Return (x, y) of the center of cell containing provided text 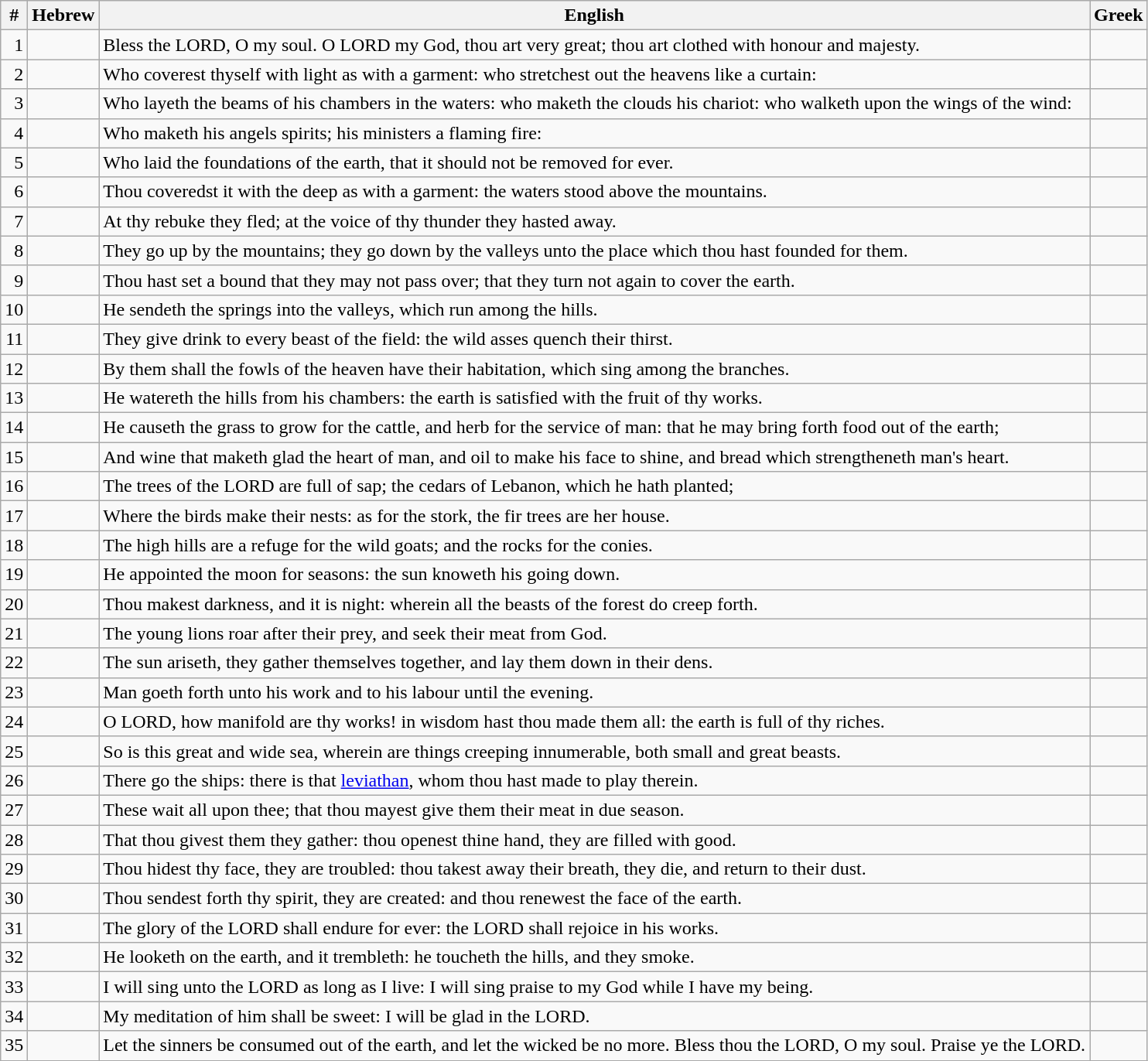
18 (14, 545)
26 (14, 780)
He appointed the moon for seasons: the sun knoweth his going down. (594, 575)
Who laid the foundations of the earth, that it should not be removed for ever. (594, 162)
34 (14, 1016)
English (594, 15)
13 (14, 398)
3 (14, 104)
17 (14, 516)
And wine that maketh glad the heart of man, and oil to make his face to shine, and bread which strengtheneth man's heart. (594, 457)
O LORD, how manifold are thy works! in wisdom hast thou made them all: the earth is full of thy riches. (594, 722)
8 (14, 251)
27 (14, 810)
At thy rebuke they fled; at the voice of thy thunder they hasted away. (594, 221)
10 (14, 309)
5 (14, 162)
He causeth the grass to grow for the cattle, and herb for the service of man: that he may bring forth food out of the earth; (594, 428)
23 (14, 692)
7 (14, 221)
He sendeth the springs into the valleys, which run among the hills. (594, 309)
Bless the LORD, O my soul. O LORD my God, thou art very great; thou art clothed with honour and majesty. (594, 45)
Where the birds make their nests: as for the stork, the fir trees are her house. (594, 516)
25 (14, 751)
29 (14, 869)
6 (14, 192)
32 (14, 957)
There go the ships: there is that leviathan, whom thou hast made to play therein. (594, 780)
20 (14, 604)
9 (14, 280)
I will sing unto the LORD as long as I live: I will sing praise to my God while I have my being. (594, 987)
15 (14, 457)
Thou hast set a bound that they may not pass over; that they turn not again to cover the earth. (594, 280)
They give drink to every beast of the field: the wild asses quench their thirst. (594, 339)
Thou sendest forth thy spirit, they are created: and thou renewest the face of the earth. (594, 899)
He looketh on the earth, and it trembleth: he toucheth the hills, and they smoke. (594, 957)
Who coverest thyself with light as with a garment: who stretchest out the heavens like a curtain: (594, 74)
# (14, 15)
These wait all upon thee; that thou mayest give them their meat in due season. (594, 810)
19 (14, 575)
The glory of the LORD shall endure for ever: the LORD shall rejoice in his works. (594, 928)
12 (14, 369)
Greek (1119, 15)
2 (14, 74)
28 (14, 839)
The young lions roar after their prey, and seek their meat from God. (594, 633)
The trees of the LORD are full of sap; the cedars of Lebanon, which he hath planted; (594, 486)
So is this great and wide sea, wherein are things creeping innumerable, both small and great beasts. (594, 751)
Who layeth the beams of his chambers in the waters: who maketh the clouds his chariot: who walketh upon the wings of the wind: (594, 104)
They go up by the mountains; they go down by the valleys unto the place which thou hast founded for them. (594, 251)
That thou givest them they gather: thou openest thine hand, they are filled with good. (594, 839)
11 (14, 339)
The high hills are a refuge for the wild goats; and the rocks for the conies. (594, 545)
24 (14, 722)
Who maketh his angels spirits; his ministers a flaming fire: (594, 133)
21 (14, 633)
16 (14, 486)
The sun ariseth, they gather themselves together, and lay them down in their dens. (594, 663)
My meditation of him shall be sweet: I will be glad in the LORD. (594, 1016)
He watereth the hills from his chambers: the earth is satisfied with the fruit of thy works. (594, 398)
33 (14, 987)
30 (14, 899)
1 (14, 45)
4 (14, 133)
By them shall the fowls of the heaven have their habitation, which sing among the branches. (594, 369)
31 (14, 928)
14 (14, 428)
Thou coveredst it with the deep as with a garment: the waters stood above the mountains. (594, 192)
Thou makest darkness, and it is night: wherein all the beasts of the forest do creep forth. (594, 604)
Thou hidest thy face, they are troubled: thou takest away their breath, they die, and return to their dust. (594, 869)
35 (14, 1046)
Man goeth forth unto his work and to his labour until the evening. (594, 692)
Let the sinners be consumed out of the earth, and let the wicked be no more. Bless thou the LORD, O my soul. Praise ye the LORD. (594, 1046)
Hebrew (63, 15)
22 (14, 663)
